For the text-containing cell, return its midpoint in (x, y) coordinate format. 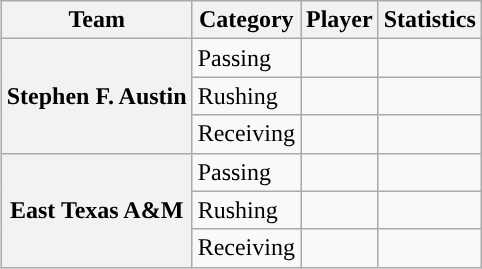
East Texas A&M (96, 210)
Statistics (430, 20)
Stephen F. Austin (96, 96)
Team (96, 20)
Player (339, 20)
Category (246, 20)
